Scan for the cell matching the given text and deliver its [X, Y] coordinate at center. 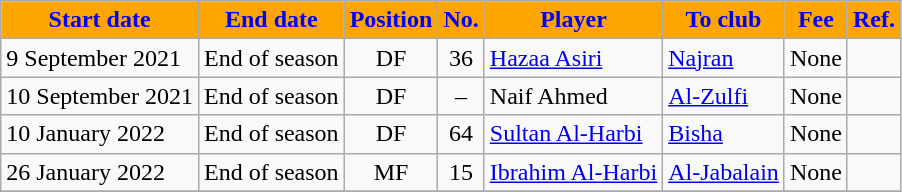
No. [461, 20]
Al-Zulfi [724, 96]
Najran [724, 58]
MF [391, 172]
To club [724, 20]
– [461, 96]
Hazaa Asiri [573, 58]
10 September 2021 [100, 96]
Bisha [724, 134]
Ibrahim Al-Harbi [573, 172]
15 [461, 172]
64 [461, 134]
Fee [816, 20]
Ref. [874, 20]
10 January 2022 [100, 134]
Naif Ahmed [573, 96]
Sultan Al-Harbi [573, 134]
End date [271, 20]
Position [391, 20]
9 September 2021 [100, 58]
Al-Jabalain [724, 172]
36 [461, 58]
26 January 2022 [100, 172]
Start date [100, 20]
Player [573, 20]
